Output the [x, y] coordinate of the center of the cell containing the given text.  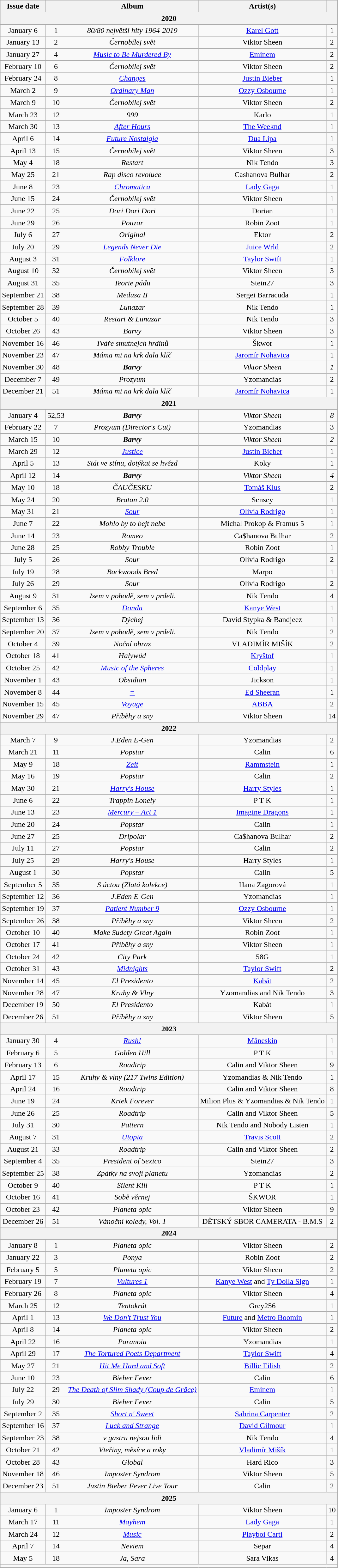
April 12 [23, 475]
Prozyum (Director's Cut) [132, 427]
Krtek Forever [132, 1101]
May 4 [23, 163]
Donda [132, 608]
52,53 [56, 415]
February 10 [23, 66]
Hard Rico [262, 1462]
VLADIMÍR MIŠÍK [262, 644]
June 28 [23, 548]
Future Nostalgia [132, 138]
May 31 [23, 511]
Pattern [132, 1125]
March 25 [23, 1306]
ČAUČESKU [132, 487]
February 19 [23, 1281]
We Don't Trust You [132, 1318]
Yzomandias and Nik Tendo [262, 993]
Robby Trouble [132, 548]
July 26 [23, 584]
49 [56, 379]
The Tortured Poets Department [132, 1354]
September 13 [23, 620]
September 2 [23, 1414]
Kanye West [262, 608]
Ponya [132, 1257]
32 [56, 271]
November 29 [23, 716]
S úctou (Zlatá kolekce) [132, 884]
Original [132, 235]
Justice [132, 451]
September 4 [23, 1161]
Dripolar [132, 836]
Dorian [262, 211]
September 20 [23, 632]
March 21 [23, 752]
Short n' Sweet [132, 1414]
June 10 [23, 1378]
April 13 [23, 151]
January 13 [23, 42]
Paranoia [132, 1342]
Jickson [262, 680]
January 8 [23, 1245]
44 [56, 692]
Legends Never Die [132, 247]
Måneskin [262, 1041]
Koky [262, 463]
Ordinary Man [132, 90]
February 5 [23, 1269]
ABBA [262, 704]
July 22 [23, 1390]
Dua Lipa [262, 138]
Utopia [132, 1137]
Zeit [132, 764]
17 [56, 1354]
Vladimír Mišík [262, 1450]
= [132, 692]
Vultures 1 [132, 1281]
October 9 [23, 1185]
April 29 [23, 1354]
January 22 [23, 1257]
2022 [169, 728]
May 30 [23, 788]
August 10 [23, 271]
September 25 [23, 1173]
March 23 [23, 114]
Michal Prokop & Framus 5 [262, 523]
April 8 [23, 1330]
September 23 [23, 1438]
Zpátky na svojí planetu [132, 1173]
Hit Me Hard and Soft [132, 1366]
Vteřiny, měsíce a roky [132, 1450]
July 29 [23, 1402]
Music [132, 1534]
Medusa II [132, 295]
February 6 [23, 1053]
Stát ve stínu, dotýkat se hvězd [132, 463]
58G [262, 957]
2023 [169, 1029]
September 19 [23, 908]
Bratan 2.0 [132, 499]
July 11 [23, 848]
April 1 [23, 1318]
September 16 [23, 1426]
50 [56, 1005]
May 5 [23, 1558]
November 23 [23, 355]
David Stypka & Bandjeez [262, 620]
Vánoční koledy, Vol. 1 [132, 1221]
Kryštof [262, 656]
Grey256 [262, 1306]
The Death of Slim Shady (Coup de Grâce) [132, 1390]
September 6 [23, 608]
October 17 [23, 945]
May 27 [23, 1366]
March 7 [23, 740]
June 22 [23, 211]
June 27 [23, 836]
July 31 [23, 1125]
Milion Plus & Yzomandias & Nik Tendo [262, 1101]
Obsidian [132, 680]
Patient Number 9 [132, 908]
Playboi Carti [262, 1534]
Tomáš Klus [262, 487]
Kruhy & vlny (217 Twins Edition) [132, 1077]
September 12 [23, 896]
June 26 [23, 1113]
Golden Hill [132, 1053]
November 18 [23, 1474]
October 4 [23, 644]
June 19 [23, 1101]
August 7 [23, 1137]
33 [56, 1149]
May 24 [23, 499]
June 7 [23, 523]
July 19 [23, 572]
March 24 [23, 1534]
October 28 [23, 1462]
Karel Gott [262, 30]
Lunazar [132, 307]
October 10 [23, 933]
November 30 [23, 367]
August 31 [23, 283]
Rammstein [262, 764]
Teorie pádu [132, 283]
Dori Dori Dori [132, 211]
Kruhy & Vlny [132, 993]
Sergei Barracuda [262, 295]
June 15 [23, 199]
After Hours [132, 126]
David Gilmour [262, 1426]
Restart & Lunazar [132, 319]
Tváře smutnejch hrdinů [132, 343]
October 18 [23, 656]
November 15 [23, 704]
Billie Eilish [262, 1366]
June 6 [23, 800]
March 17 [23, 1522]
20 [56, 499]
Yzomandias & Nik Tendo [262, 1077]
Music to Be Murdered By [132, 54]
City Park [132, 957]
October 23 [23, 1209]
Backwoods Bred [132, 572]
May 10 [23, 487]
Halywůd [132, 656]
March 9 [23, 102]
Justin Bieber Fever Live Tour [132, 1486]
November 1 [23, 680]
Music of the Spheres [132, 668]
Kanye West and Ty Dolla Sign [262, 1281]
January 27 [23, 54]
July 5 [23, 560]
Sobě věrnej [132, 1197]
Cashanova Bulhar [262, 175]
June 29 [23, 223]
Nik Tendo and Nobody Listen [262, 1125]
March 2 [23, 90]
April 24 [23, 1089]
October 31 [23, 969]
Ektor [262, 235]
Mohlo by to bejt nebe [132, 523]
Rush! [132, 1041]
March 29 [23, 451]
Tentokrát [132, 1306]
Make Sudety Great Again [132, 933]
Noční obraz [132, 644]
The Weeknd [262, 126]
Mayhem [132, 1522]
February 24 [23, 78]
November 16 [23, 343]
2024 [169, 1233]
April 6 [23, 138]
Juice Wrld [262, 247]
Midnights [132, 969]
Romeo [132, 536]
Prozyum [132, 379]
September 26 [23, 921]
19 [56, 776]
Marpo [262, 572]
May 16 [23, 776]
April 22 [23, 1342]
Changes [132, 78]
Folklore [132, 259]
Trappin Lonely [132, 800]
April 5 [23, 463]
December 7 [23, 379]
Imagine Dragons [262, 812]
October 5 [23, 319]
April 7 [23, 1546]
Travis Scott [262, 1137]
April 17 [23, 1077]
October 24 [23, 957]
Future and Metro Boomin [262, 1318]
October 26 [23, 331]
February 22 [23, 427]
February 13 [23, 1065]
Silent Kill [132, 1185]
November 14 [23, 981]
Voyage [132, 704]
Luck and Strange [132, 1426]
August 21 [23, 1149]
48 [56, 367]
Ed Sheeran [262, 692]
June 8 [23, 187]
2025 [169, 1498]
July 20 [23, 247]
July 25 [23, 860]
Album [132, 6]
August 1 [23, 872]
v gastru nejsou lidi [132, 1438]
Dýchej [132, 620]
June 14 [23, 536]
October 25 [23, 668]
Ja, Sara [132, 1558]
Chromatica [132, 187]
Sensey [262, 499]
January 4 [23, 415]
March 15 [23, 439]
28 [56, 572]
Artist(s) [262, 6]
December 23 [23, 1486]
July 6 [23, 235]
May 9 [23, 764]
November 8 [23, 692]
January 30 [23, 1041]
June 13 [23, 812]
Rap disco revoluce [132, 175]
Coldplay [262, 668]
Separ [262, 1546]
Issue date [23, 6]
President of Sexico [132, 1161]
ŠKWOR [262, 1197]
Hana Zagorová [262, 884]
Pouzar [132, 223]
DĚTSKÝ SBOR CAMERATA - B.M.S [262, 1221]
Sabrina Carpenter [262, 1414]
Neviem [132, 1546]
Restart [132, 163]
Sara Vikas [262, 1558]
September 21 [23, 295]
June 20 [23, 824]
October 21 [23, 1450]
May 25 [23, 175]
2021 [169, 403]
December 21 [23, 391]
March 30 [23, 126]
999 [132, 114]
November 28 [23, 993]
October 16 [23, 1197]
Mercury – Act 1 [132, 812]
September 5 [23, 884]
Global [132, 1462]
August 9 [23, 596]
August 3 [23, 259]
December 19 [23, 1005]
80/80 největší hity 1964-2019 [132, 30]
2020 [169, 18]
Škwor [262, 343]
February 26 [23, 1293]
Karlo [262, 114]
September 28 [23, 307]
